Return (X, Y) of the center of cell containing provided text 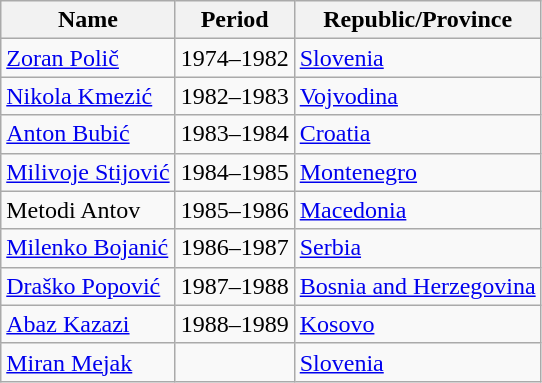
Kosovo (418, 324)
Republic/Province (418, 20)
1982–1983 (234, 96)
Serbia (418, 248)
Croatia (418, 134)
Milivoje Stijović (88, 172)
1974–1982 (234, 58)
1985–1986 (234, 210)
Metodi Antov (88, 210)
Period (234, 20)
Draško Popović (88, 286)
Milenko Bojanić (88, 248)
Zoran Polič (88, 58)
Vojvodina (418, 96)
1987–1988 (234, 286)
1983–1984 (234, 134)
Bosnia and Herzegovina (418, 286)
Name (88, 20)
1986–1987 (234, 248)
1984–1985 (234, 172)
Nikola Kmezić (88, 96)
Anton Bubić (88, 134)
Miran Mejak (88, 362)
1988–1989 (234, 324)
Montenegro (418, 172)
Abaz Kazazi (88, 324)
Macedonia (418, 210)
